Return the [X, Y] coordinate for the center point of the cell that contains the specified text.  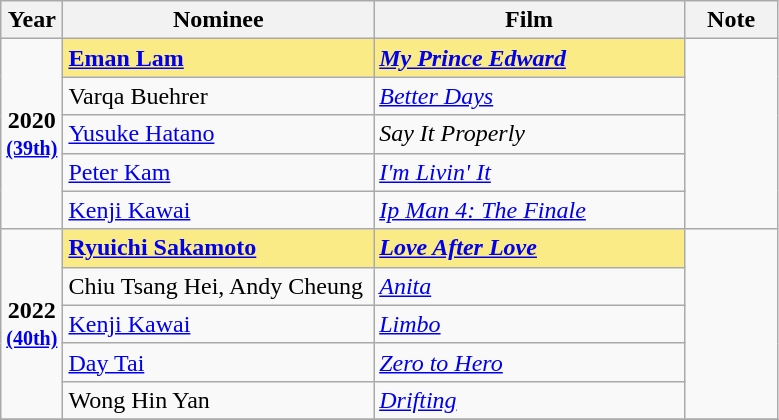
Wong Hin Yan [218, 400]
Film [530, 20]
Yusuke Hatano [218, 134]
Nominee [218, 20]
Chiu Tsang Hei, Andy Cheung [218, 286]
Love After Love [530, 248]
Zero to Hero [530, 362]
My Prince Edward [530, 58]
Year [32, 20]
Eman Lam [218, 58]
I'm Livin' It [530, 172]
2022(40th) [32, 324]
2020(39th) [32, 134]
Better Days [530, 96]
Drifting [530, 400]
Peter Kam [218, 172]
Anita [530, 286]
Note [730, 20]
Varqa Buehrer [218, 96]
Day Tai [218, 362]
Ryuichi Sakamoto [218, 248]
Say It Properly [530, 134]
Ip Man 4: The Finale [530, 210]
Limbo [530, 324]
